Determine the [x, y] coordinate at the center of the cell enclosing the given text.  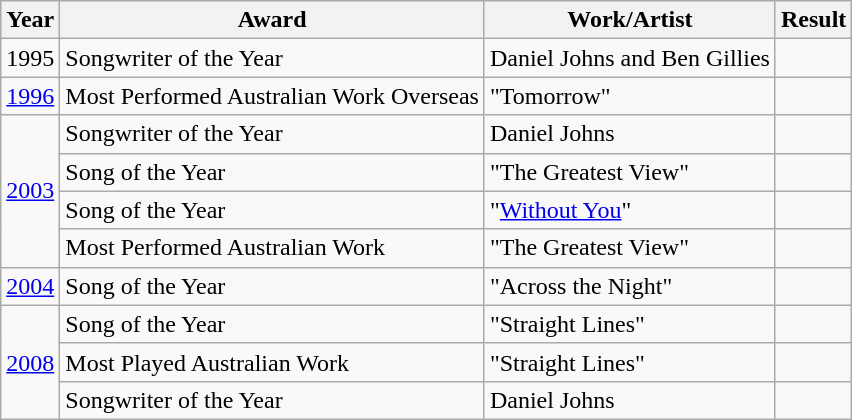
Most Performed Australian Work [272, 248]
1996 [30, 96]
Result [813, 20]
"Tomorrow" [630, 96]
Most Played Australian Work [272, 362]
Award [272, 20]
Work/Artist [630, 20]
"Across the Night" [630, 286]
Year [30, 20]
2003 [30, 191]
Daniel Johns and Ben Gillies [630, 58]
1995 [30, 58]
"Without You" [630, 210]
2008 [30, 362]
2004 [30, 286]
Most Performed Australian Work Overseas [272, 96]
